Return the (X, Y) coordinate for the center point of the cell that contains the specified text.  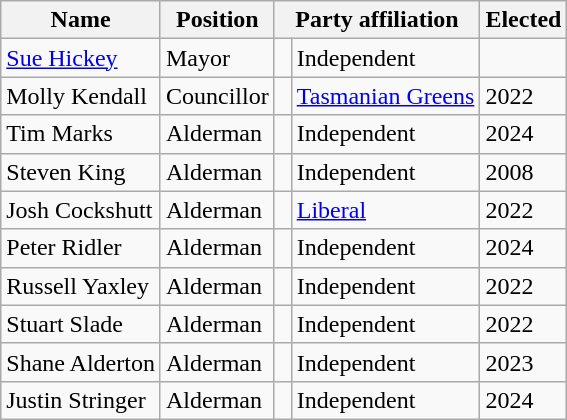
Position (217, 20)
Stuart Slade (81, 324)
Elected (524, 20)
Sue Hickey (81, 58)
Councillor (217, 96)
Steven King (81, 172)
Josh Cockshutt (81, 210)
Shane Alderton (81, 362)
Molly Kendall (81, 96)
Mayor (217, 58)
Tasmanian Greens (386, 96)
Liberal (386, 210)
Peter Ridler (81, 248)
2008 (524, 172)
Party affiliation (377, 20)
Russell Yaxley (81, 286)
2023 (524, 362)
Justin Stringer (81, 400)
Tim Marks (81, 134)
Name (81, 20)
